Return the [x, y] coordinate for the center point of the cell that contains the specified text.  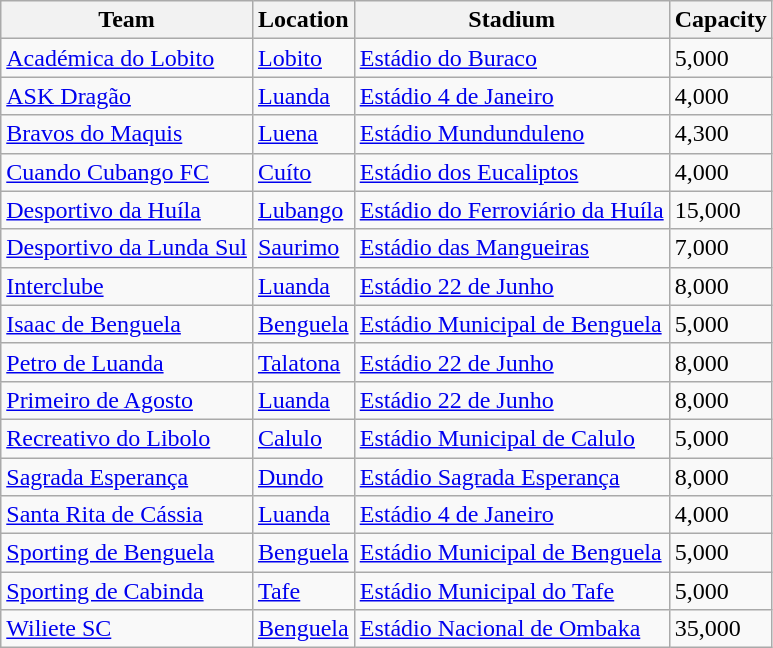
4,300 [720, 134]
Sagrada Esperança [127, 477]
Sporting de Benguela [127, 553]
Isaac de Benguela [127, 324]
Interclube [127, 286]
Estádio Municipal do Tafe [512, 591]
Estádio do Ferroviário da Huíla [512, 210]
Team [127, 20]
Talatona [303, 362]
Primeiro de Agosto [127, 400]
Tafe [303, 591]
Estádio Municipal de Calulo [512, 438]
Wiliete SC [127, 629]
Estádio Mundunduleno [512, 134]
7,000 [720, 248]
Sporting de Cabinda [127, 591]
Desportivo da Huíla [127, 210]
Cuando Cubango FC [127, 172]
Calulo [303, 438]
Saurimo [303, 248]
Capacity [720, 20]
Stadium [512, 20]
Cuíto [303, 172]
Académica do Lobito [127, 58]
Desportivo da Lunda Sul [127, 248]
Petro de Luanda [127, 362]
Estádio dos Eucaliptos [512, 172]
Bravos do Maquis [127, 134]
35,000 [720, 629]
Estádio Nacional de Ombaka [512, 629]
Estádio do Buraco [512, 58]
Dundo [303, 477]
Santa Rita de Cássia [127, 515]
Estádio das Mangueiras [512, 248]
Lobito [303, 58]
15,000 [720, 210]
ASK Dragão [127, 96]
Estádio Sagrada Esperança [512, 477]
Lubango [303, 210]
Recreativo do Libolo [127, 438]
Location [303, 20]
Luena [303, 134]
